Search for the cell housing the specified text and yield its [X, Y] center coordinate. 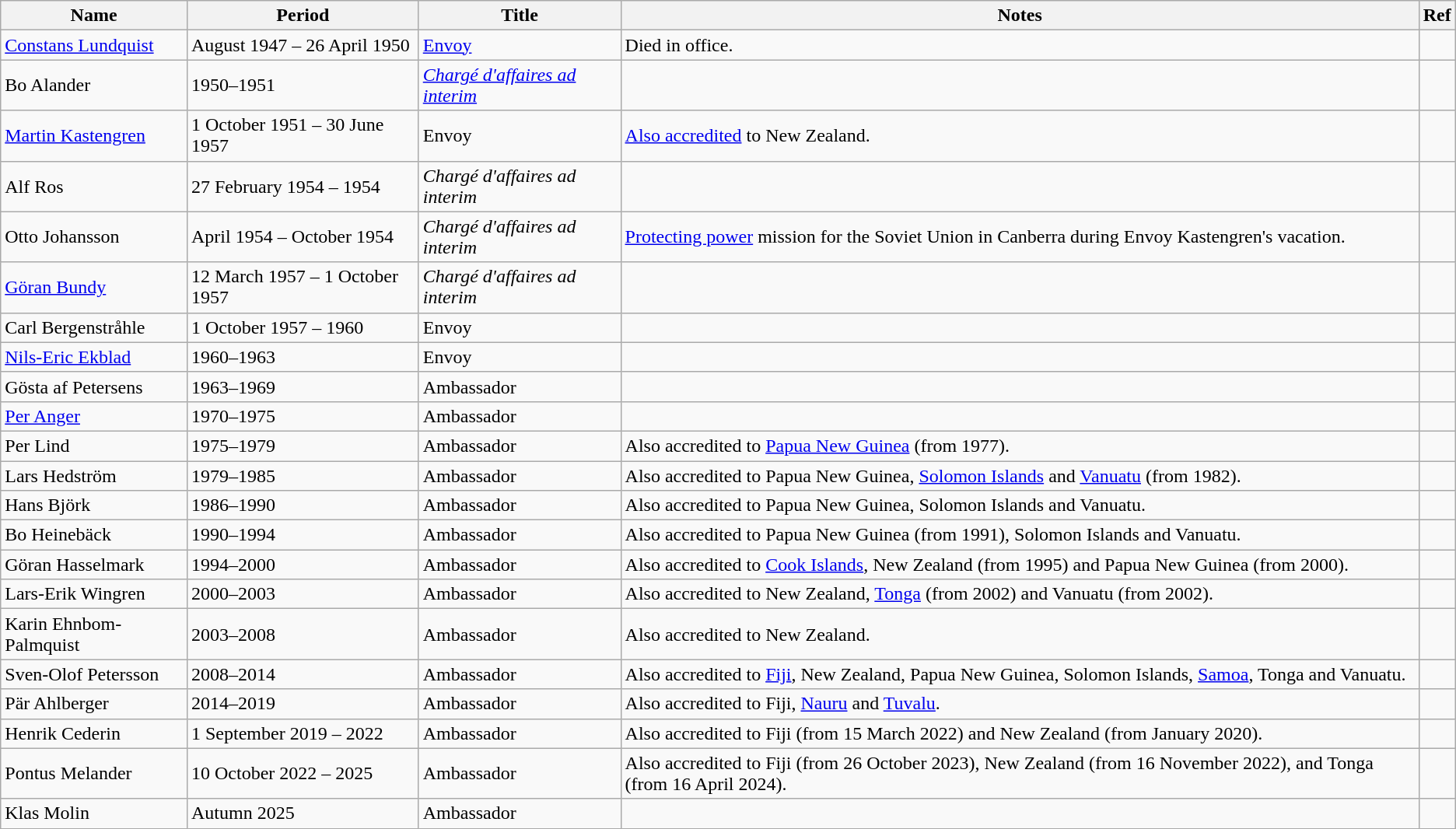
Pär Ahlberger [94, 704]
Title [520, 16]
1 October 1957 – 1960 [303, 327]
12 March 1957 – 1 October 1957 [303, 288]
10 October 2022 – 2025 [303, 773]
Also accredited to Fiji (from 26 October 2023), New Zealand (from 16 November 2022), and Tonga (from 16 April 2024). [1020, 773]
Also accredited to Papua New Guinea (from 1977). [1020, 446]
Alf Ros [94, 187]
Lars-Erik Wingren [94, 594]
Carl Bergenstråhle [94, 327]
2003–2008 [303, 635]
Lars Hedström [94, 475]
1950–1951 [303, 86]
1960–1963 [303, 357]
Also accredited to Papua New Guinea, Solomon Islands and Vanuatu. [1020, 505]
Also accredited to Cook Islands, New Zealand (from 1995) and Papua New Guinea (from 2000). [1020, 565]
Also accredited to Papua New Guinea, Solomon Islands and Vanuatu (from 1982). [1020, 475]
Göran Hasselmark [94, 565]
1986–1990 [303, 505]
2000–2003 [303, 594]
Also accredited to Fiji (from 15 March 2022) and New Zealand (from January 2020). [1020, 733]
Bo Alander [94, 86]
Nils-Eric Ekblad [94, 357]
Göran Bundy [94, 288]
Per Anger [94, 416]
Died in office. [1020, 45]
Also accredited to New Zealand, Tonga (from 2002) and Vanuatu (from 2002). [1020, 594]
Ref [1437, 16]
Name [94, 16]
Period [303, 16]
Also accredited to Papua New Guinea (from 1991), Solomon Islands and Vanuatu. [1020, 535]
Martin Kastengren [94, 135]
Otto Johansson [94, 236]
1 October 1951 – 30 June 1957 [303, 135]
Pontus Melander [94, 773]
1994–2000 [303, 565]
1975–1979 [303, 446]
Also accredited to Fiji, New Zealand, Papua New Guinea, Solomon Islands, Samoa, Tonga and Vanuatu. [1020, 674]
Hans Björk [94, 505]
Constans Lundquist [94, 45]
Karin Ehnbom-Palmquist [94, 635]
Autumn 2025 [303, 813]
1990–1994 [303, 535]
1979–1985 [303, 475]
2008–2014 [303, 674]
27 February 1954 – 1954 [303, 187]
April 1954 – October 1954 [303, 236]
Sven-Olof Petersson [94, 674]
Notes [1020, 16]
1963–1969 [303, 387]
Bo Heinebäck [94, 535]
1 September 2019 – 2022 [303, 733]
Also accredited to Fiji, Nauru and Tuvalu. [1020, 704]
1970–1975 [303, 416]
Klas Molin [94, 813]
Gösta af Petersens [94, 387]
August 1947 – 26 April 1950 [303, 45]
Henrik Cederin [94, 733]
Per Lind [94, 446]
2014–2019 [303, 704]
Protecting power mission for the Soviet Union in Canberra during Envoy Kastengren's vacation. [1020, 236]
